Detect which cell encompasses the target text, then output its [X, Y] center coordinate. 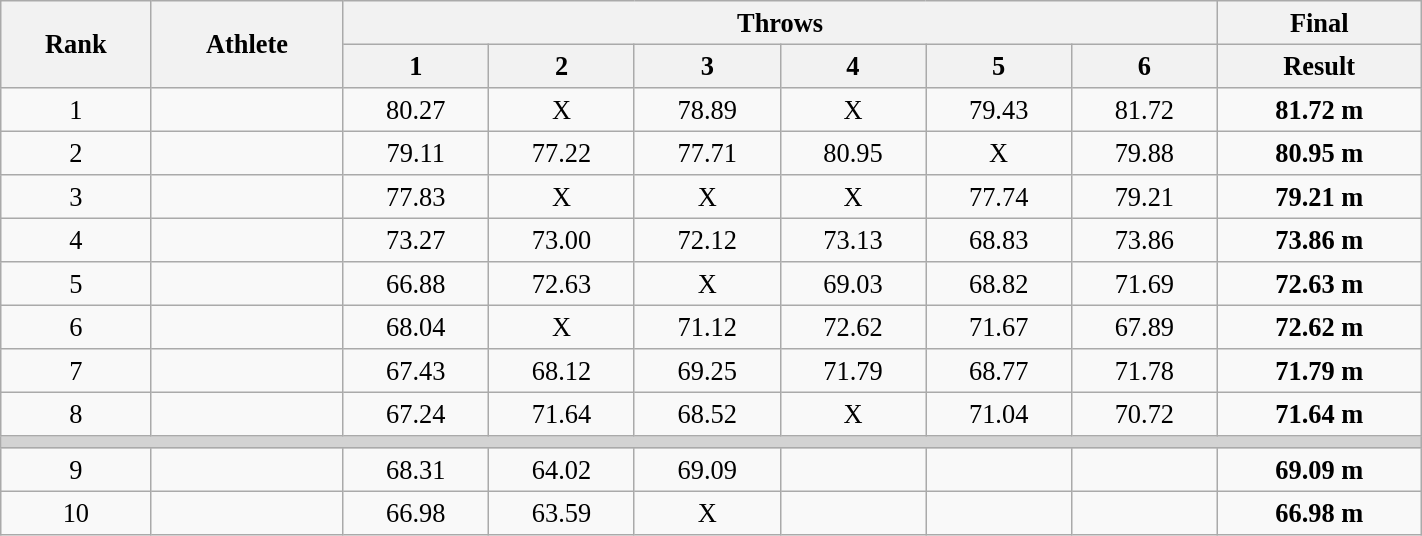
67.24 [416, 414]
80.95 [853, 153]
71.78 [1145, 371]
Rank [76, 44]
68.12 [562, 371]
Athlete [247, 44]
9 [76, 470]
63.59 [562, 513]
80.95 m [1319, 153]
71.04 [999, 414]
71.69 [1145, 284]
79.21 m [1319, 197]
69.03 [853, 284]
73.13 [853, 240]
66.98 m [1319, 513]
71.64 m [1319, 414]
72.63 m [1319, 284]
69.25 [707, 371]
69.09 [707, 470]
72.63 [562, 284]
67.89 [1145, 327]
72.62 m [1319, 327]
71.12 [707, 327]
81.72 [1145, 109]
68.83 [999, 240]
66.88 [416, 284]
71.64 [562, 414]
72.62 [853, 327]
77.74 [999, 197]
Result [1319, 66]
77.22 [562, 153]
80.27 [416, 109]
78.89 [707, 109]
69.09 m [1319, 470]
79.43 [999, 109]
77.83 [416, 197]
73.86 m [1319, 240]
71.79 m [1319, 371]
Throws [780, 22]
68.31 [416, 470]
7 [76, 371]
68.82 [999, 284]
68.52 [707, 414]
77.71 [707, 153]
72.12 [707, 240]
71.79 [853, 371]
70.72 [1145, 414]
10 [76, 513]
73.00 [562, 240]
81.72 m [1319, 109]
8 [76, 414]
73.27 [416, 240]
79.21 [1145, 197]
68.77 [999, 371]
68.04 [416, 327]
73.86 [1145, 240]
67.43 [416, 371]
Final [1319, 22]
79.11 [416, 153]
66.98 [416, 513]
79.88 [1145, 153]
64.02 [562, 470]
71.67 [999, 327]
